Extract the (X, Y) coordinate from the center of the cell holding the provided text.  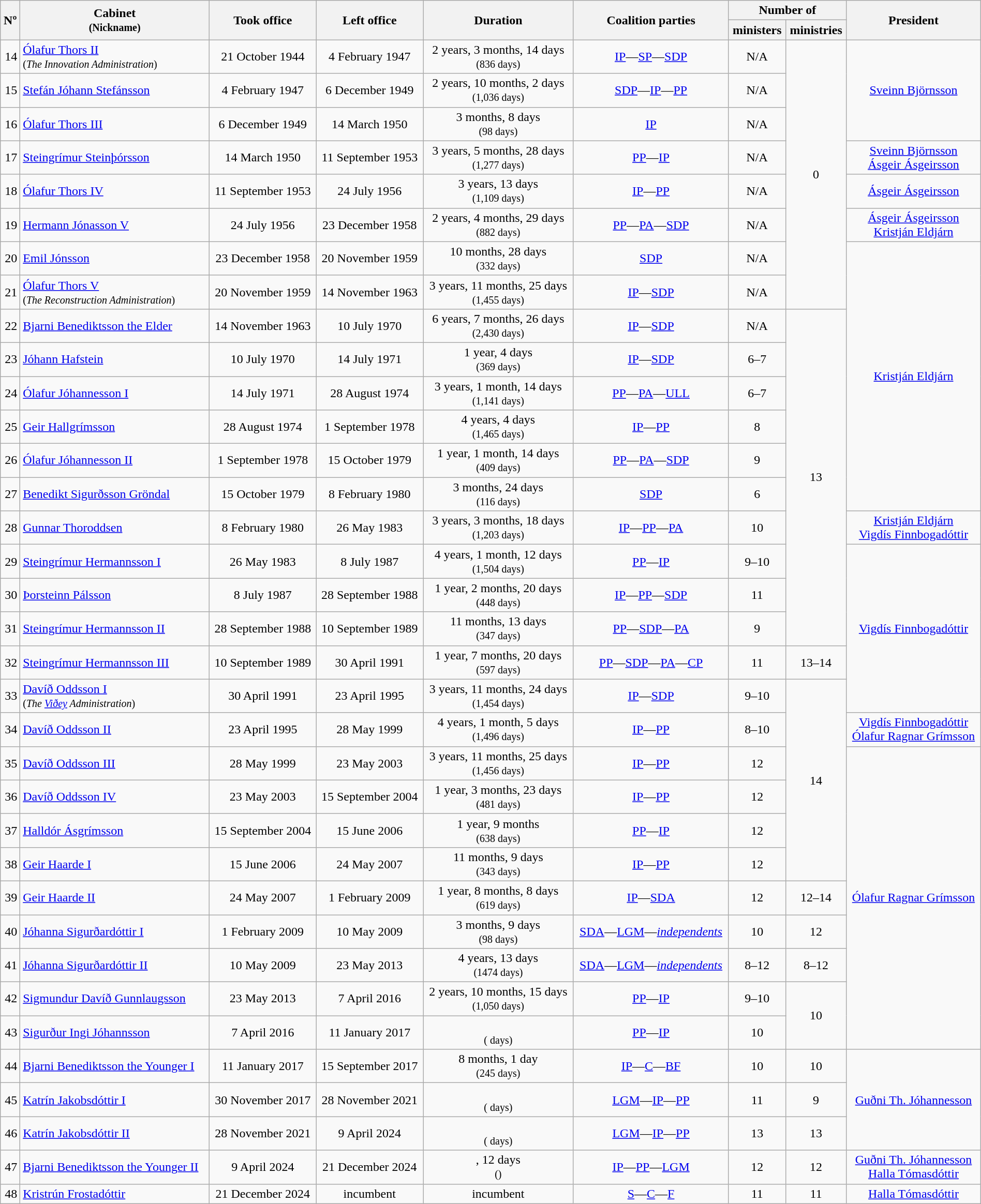
Hermann Jónasson V (115, 224)
S—C—F (651, 1194)
Steingrímur Steinþórsson (115, 157)
30 (10, 595)
PP—SDP—PA—CP (651, 662)
Kristján EldjárnVigdís Finnbogadóttir (914, 528)
15 September 2017 (369, 1066)
11 months, 13 days(347 days) (499, 629)
3 years, 11 months, 25 days(1,456 days) (499, 763)
ministers (757, 30)
Coalition parties (651, 20)
PP—PA—ULL (651, 393)
26 (10, 460)
Ólafur Ragnar Grímsson (914, 898)
3 years, 11 months, 25 days(1,455 days) (499, 292)
Left office (369, 20)
2 years, 4 months, 29 days(882 days) (499, 224)
28 (10, 528)
1 year, 1 month, 14 days(409 days) (499, 460)
Ólafur Thors V(The Reconstruction Administration) (115, 292)
11 months, 9 days(343 days) (499, 864)
Bjarni Benediktsson the Elder (115, 326)
37 (10, 831)
29 (10, 562)
3 months, 9 days(98 days) (499, 931)
Davíð Oddsson IV (115, 796)
Ólafur Jóhannesson II (115, 460)
Bjarni Benediktsson the Younger II (115, 1167)
PP—SDP—PA (651, 629)
0 (815, 174)
24 (10, 393)
Ásgeir ÁsgeirssonKristján Eldjárn (914, 224)
SDP—IP—PP (651, 90)
19 (10, 224)
15 (10, 90)
4 years, 13 days(1474 days) (499, 965)
44 (10, 1066)
42 (10, 999)
Ólafur Thors III (115, 124)
6 (757, 494)
17 (10, 157)
Benedikt Sigurðsson Gröndal (115, 494)
, 12 days() (499, 1167)
48 (10, 1194)
16 (10, 124)
39 (10, 898)
41 (10, 965)
21 October 1944 (263, 57)
3 years, 5 months, 28 days(1,277 days) (499, 157)
IP—SP—SDP (651, 57)
Sveinn Björnsson (914, 90)
3 years, 3 months, 18 days(1,203 days) (499, 528)
4 years, 1 month, 12 days(1,504 days) (499, 562)
32 (10, 662)
Halla Tómasdóttir (914, 1194)
Vigdís Finnbogadóttir (914, 629)
4 years, 1 month, 5 days(1,496 days) (499, 729)
22 (10, 326)
34 (10, 729)
Katrín Jakobsdóttir II (115, 1134)
Kristján Eldjárn (914, 376)
27 (10, 494)
Jóhanna Sigurðardóttir II (115, 965)
3 years, 1 month, 14 days(1,141 days) (499, 393)
Davíð Oddsson III (115, 763)
Nº (10, 20)
31 (10, 629)
Guðni Th. JóhannessonHalla Tómasdóttir (914, 1167)
Davíð Oddsson II (115, 729)
35 (10, 763)
36 (10, 796)
2 years, 3 months, 14 days(836 days) (499, 57)
8–10 (757, 729)
Emil Jónsson (115, 259)
3 months, 8 days(98 days) (499, 124)
18 (10, 191)
8 (757, 427)
10 months, 28 days(332 days) (499, 259)
Steingrímur Hermannsson III (115, 662)
Þorsteinn Pálsson (115, 595)
Jóhanna Sigurðardóttir I (115, 931)
IP—SDA (651, 898)
Duration (499, 20)
2 years, 10 months, 2 days(1,036 days) (499, 90)
Guðni Th. Jóhannesson (914, 1100)
1 year, 7 months, 20 days(597 days) (499, 662)
6 years, 7 months, 26 days(2,430 days) (499, 326)
30 November 2017 (263, 1100)
IP—PP—PA (651, 528)
Sigmundur Davíð Gunnlaugsson (115, 999)
21 (10, 292)
33 (10, 696)
IP (651, 124)
Ólafur Thors IV (115, 191)
23 (10, 359)
Kristrún Frostadóttir (115, 1194)
Ólafur Jóhannesson I (115, 393)
1 year, 9 months(638 days) (499, 831)
Ásgeir Ásgeirsson (914, 191)
3 years, 11 months, 24 days(1,454 days) (499, 696)
3 months, 24 days(116 days) (499, 494)
46 (10, 1134)
47 (10, 1167)
20 (10, 259)
Geir Haarde II (115, 898)
3 years, 13 days(1,109 days) (499, 191)
IP—PP—LGM (651, 1167)
Took office (263, 20)
1 year, 3 months, 23 days(481 days) (499, 796)
Davíð Oddsson I(The Viðey Administration) (115, 696)
Halldór Ásgrímsson (115, 831)
13–14 (815, 662)
45 (10, 1100)
Steingrímur Hermannsson II (115, 629)
Stefán Jóhann Stefánsson (115, 90)
1 year, 2 months, 20 days(448 days) (499, 595)
Steingrímur Hermannsson I (115, 562)
2 years, 10 months, 15 days(1,050 days) (499, 999)
Sveinn BjörnssonÁsgeir Ásgeirsson (914, 157)
38 (10, 864)
Jóhann Hafstein (115, 359)
Gunnar Thoroddsen (115, 528)
8 months, 1 day (245 days) (499, 1066)
Katrín Jakobsdóttir I (115, 1100)
12–14 (815, 898)
4 years, 4 days(1,465 days) (499, 427)
1 year, 8 months, 8 days(619 days) (499, 898)
IP—PP—SDP (651, 595)
Number of (787, 10)
Ólafur Thors II(The Innovation Administration) (115, 57)
Bjarni Benediktsson the Younger I (115, 1066)
President (914, 20)
Geir Haarde I (115, 864)
40 (10, 931)
1 year, 4 days(369 days) (499, 359)
Sigurður Ingi Jóhannsson (115, 1032)
IP—C—BF (651, 1066)
25 (10, 427)
Vigdís FinnbogadóttirÓlafur Ragnar Grímsson (914, 729)
43 (10, 1032)
ministries (815, 30)
Cabinet(Nickname) (115, 20)
Geir Hallgrímsson (115, 427)
